Detect which cell encompasses the target text, then output its (X, Y) center coordinate. 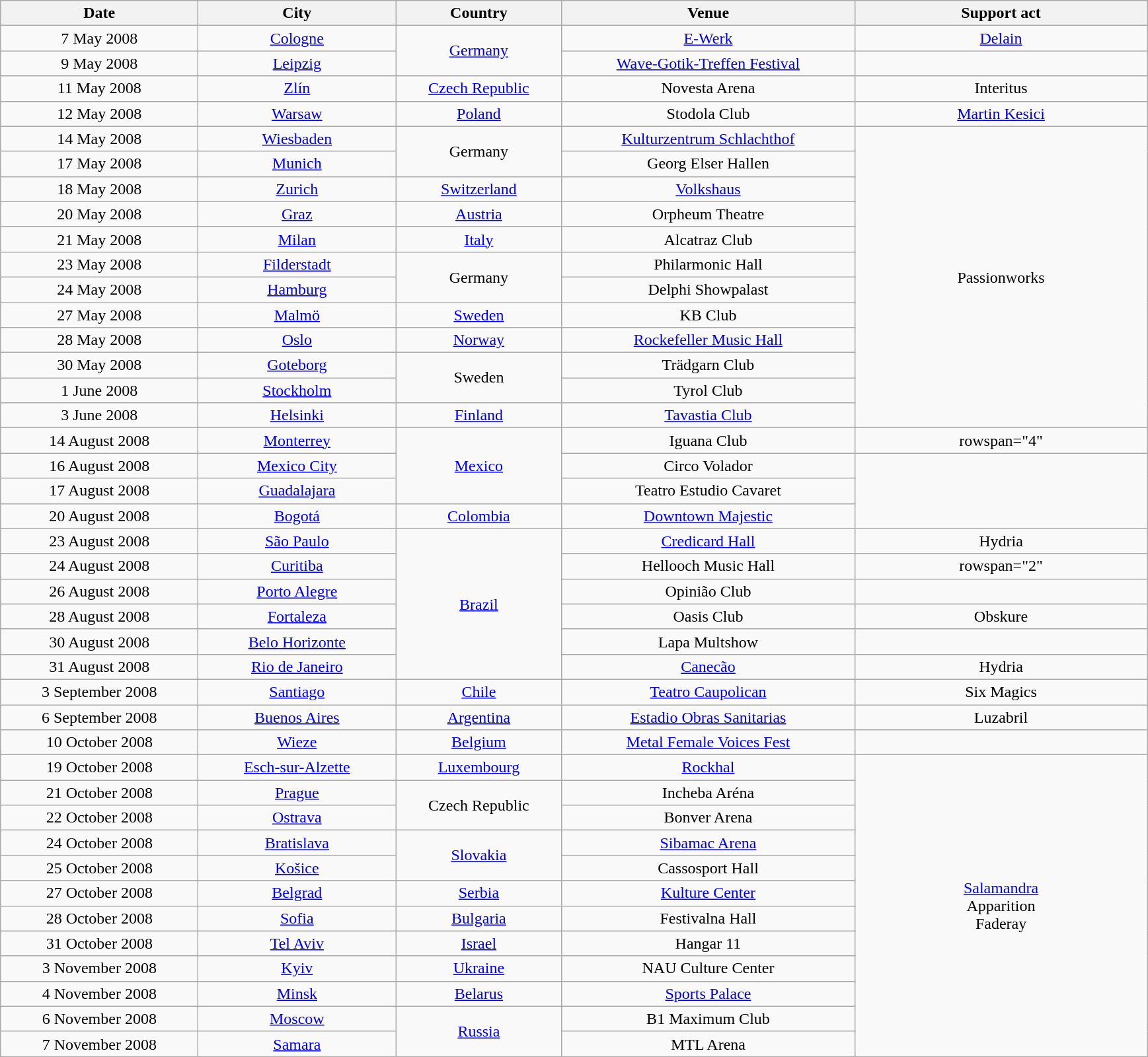
MTL Arena (708, 1044)
Support act (1001, 13)
Hangar 11 (708, 943)
14 August 2008 (99, 441)
24 October 2008 (99, 843)
Bratislava (297, 843)
Obskure (1001, 616)
Bonver Arena (708, 818)
SalamandraApparitionFaderay (1001, 906)
Estadio Obras Sanitarias (708, 717)
Tyrol Club (708, 390)
Serbia (478, 893)
Finland (478, 416)
12 May 2008 (99, 114)
18 May 2008 (99, 189)
Venue (708, 13)
22 October 2008 (99, 818)
Mexico (478, 466)
17 May 2008 (99, 164)
30 May 2008 (99, 365)
30 August 2008 (99, 641)
24 August 2008 (99, 566)
Six Magics (1001, 692)
Philarmonic Hall (708, 264)
21 May 2008 (99, 239)
3 June 2008 (99, 416)
Mexico City (297, 466)
Lapa Multshow (708, 641)
31 August 2008 (99, 667)
Buenos Aires (297, 717)
Chile (478, 692)
Canecão (708, 667)
Esch-sur-Alzette (297, 768)
Filderstadt (297, 264)
Norway (478, 340)
Belarus (478, 994)
Minsk (297, 994)
Wiesbaden (297, 139)
Orpheum Theatre (708, 214)
Leipzig (297, 63)
Malmö (297, 315)
Belo Horizonte (297, 641)
Ukraine (478, 968)
Sibamac Arena (708, 843)
27 October 2008 (99, 893)
Cassosport Hall (708, 868)
Sports Palace (708, 994)
rowspan="4" (1001, 441)
Italy (478, 239)
26 August 2008 (99, 591)
31 October 2008 (99, 943)
Poland (478, 114)
Fortaleza (297, 616)
Alcatraz Club (708, 239)
Rockefeller Music Hall (708, 340)
24 May 2008 (99, 289)
17 August 2008 (99, 491)
Stodola Club (708, 114)
10 October 2008 (99, 743)
Wave-Gotik-Treffen Festival (708, 63)
Delphi Showpalast (708, 289)
Incheba Aréna (708, 793)
Brazil (478, 604)
23 August 2008 (99, 541)
Opinião Club (708, 591)
Hellooch Music Hall (708, 566)
Košice (297, 868)
Teatro Caupolican (708, 692)
Guadalajara (297, 491)
Belgium (478, 743)
Argentina (478, 717)
rowspan="2" (1001, 566)
Luxembourg (478, 768)
25 October 2008 (99, 868)
Novesta Arena (708, 89)
4 November 2008 (99, 994)
19 October 2008 (99, 768)
Festivalna Hall (708, 918)
Kulture Center (708, 893)
28 May 2008 (99, 340)
City (297, 13)
KB Club (708, 315)
Slovakia (478, 856)
Cologne (297, 38)
Country (478, 13)
Curitiba (297, 566)
3 November 2008 (99, 968)
Credicard Hall (708, 541)
6 November 2008 (99, 1019)
14 May 2008 (99, 139)
Trädgarn Club (708, 365)
Russia (478, 1031)
Passionworks (1001, 277)
Munich (297, 164)
16 August 2008 (99, 466)
20 August 2008 (99, 516)
Rio de Janeiro (297, 667)
Downtown Majestic (708, 516)
Prague (297, 793)
Tavastia Club (708, 416)
Santiago (297, 692)
Zlín (297, 89)
Delain (1001, 38)
21 October 2008 (99, 793)
Kulturzentrum Schlachthof (708, 139)
Bulgaria (478, 918)
Samara (297, 1044)
Rockhal (708, 768)
Martin Kesici (1001, 114)
Helsinki (297, 416)
Zurich (297, 189)
Austria (478, 214)
7 May 2008 (99, 38)
Wieze (297, 743)
Luzabril (1001, 717)
6 September 2008 (99, 717)
Oasis Club (708, 616)
Moscow (297, 1019)
Bogotá (297, 516)
Colombia (478, 516)
Milan (297, 239)
Interitus (1001, 89)
Metal Female Voices Fest (708, 743)
B1 Maximum Club (708, 1019)
9 May 2008 (99, 63)
7 November 2008 (99, 1044)
1 June 2008 (99, 390)
Volkshaus (708, 189)
Tel Aviv (297, 943)
28 August 2008 (99, 616)
Porto Alegre (297, 591)
Circo Volador (708, 466)
Sofia (297, 918)
11 May 2008 (99, 89)
27 May 2008 (99, 315)
E-Werk (708, 38)
São Paulo (297, 541)
Hamburg (297, 289)
23 May 2008 (99, 264)
20 May 2008 (99, 214)
Teatro Estudio Cavaret (708, 491)
Goteborg (297, 365)
Kyiv (297, 968)
Warsaw (297, 114)
Date (99, 13)
Monterrey (297, 441)
Iguana Club (708, 441)
Belgrad (297, 893)
Oslo (297, 340)
3 September 2008 (99, 692)
Georg Elser Hallen (708, 164)
28 October 2008 (99, 918)
Switzerland (478, 189)
Ostrava (297, 818)
NAU Culture Center (708, 968)
Stockholm (297, 390)
Graz (297, 214)
Israel (478, 943)
